Determine the (x, y) coordinate at the center of the cell enclosing the given text.  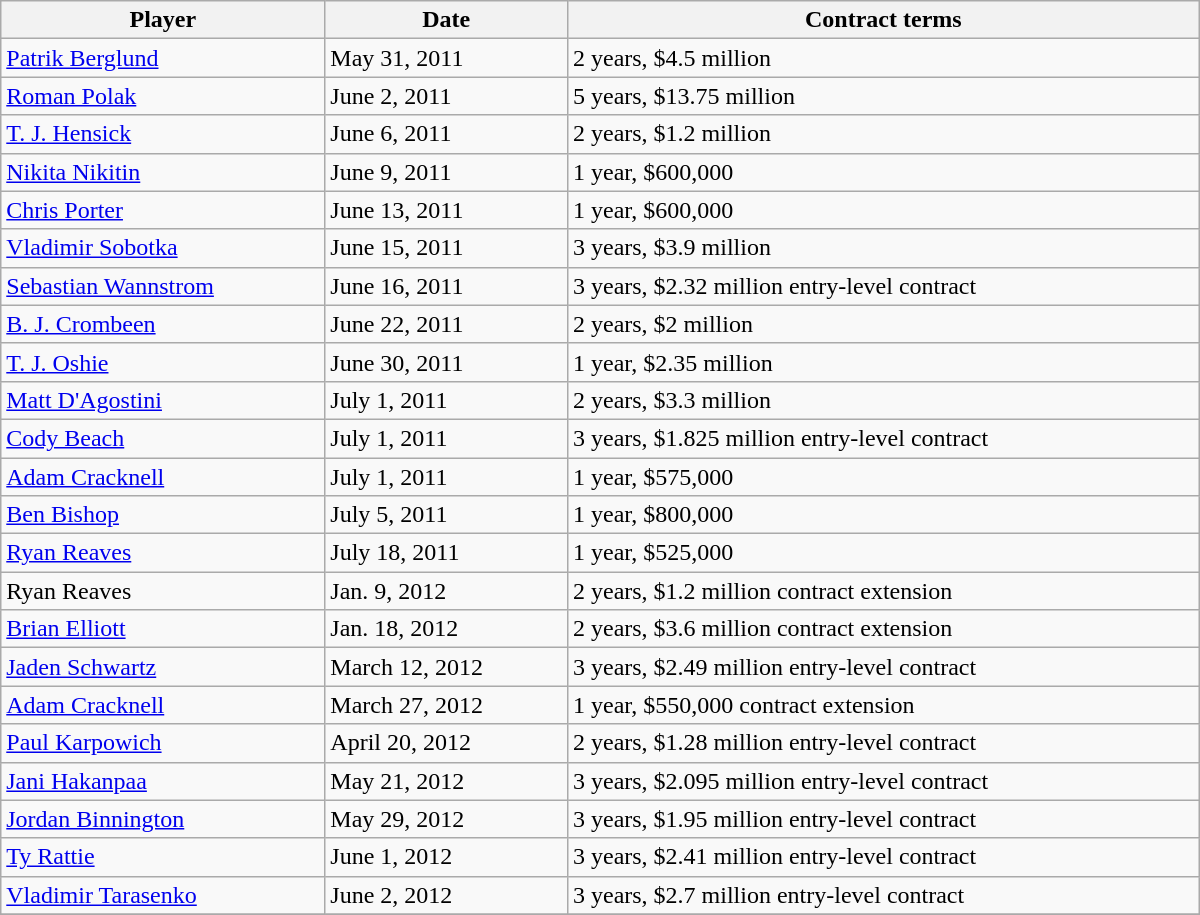
1 year, $550,000 contract extension (883, 705)
3 years, $1.825 million entry-level contract (883, 438)
July 18, 2011 (446, 553)
3 years, $1.95 million entry-level contract (883, 819)
Sebastian Wannstrom (163, 286)
June 2, 2012 (446, 895)
Ben Bishop (163, 515)
2 years, $4.5 million (883, 58)
July 5, 2011 (446, 515)
Matt D'Agostini (163, 400)
Patrik Berglund (163, 58)
1 year, $525,000 (883, 553)
Cody Beach (163, 438)
May 21, 2012 (446, 781)
June 6, 2011 (446, 134)
May 31, 2011 (446, 58)
Jordan Binnington (163, 819)
2 years, $3.3 million (883, 400)
5 years, $13.75 million (883, 96)
B. J. Crombeen (163, 324)
May 29, 2012 (446, 819)
Contract terms (883, 20)
March 12, 2012 (446, 667)
3 years, $2.49 million entry-level contract (883, 667)
3 years, $3.9 million (883, 248)
June 30, 2011 (446, 362)
2 years, $1.2 million (883, 134)
2 years, $1.2 million contract extension (883, 591)
Date (446, 20)
1 year, $800,000 (883, 515)
1 year, $2.35 million (883, 362)
Chris Porter (163, 210)
June 16, 2011 (446, 286)
2 years, $2 million (883, 324)
3 years, $2.7 million entry-level contract (883, 895)
Nikita Nikitin (163, 172)
Jaden Schwartz (163, 667)
Brian Elliott (163, 629)
April 20, 2012 (446, 743)
3 years, $2.32 million entry-level contract (883, 286)
Vladimir Tarasenko (163, 895)
3 years, $2.095 million entry-level contract (883, 781)
1 year, $575,000 (883, 477)
Player (163, 20)
March 27, 2012 (446, 705)
Paul Karpowich (163, 743)
T. J. Hensick (163, 134)
Jani Hakanpaa (163, 781)
Jan. 9, 2012 (446, 591)
2 years, $3.6 million contract extension (883, 629)
June 2, 2011 (446, 96)
Roman Polak (163, 96)
June 13, 2011 (446, 210)
June 1, 2012 (446, 857)
Jan. 18, 2012 (446, 629)
June 9, 2011 (446, 172)
2 years, $1.28 million entry-level contract (883, 743)
3 years, $2.41 million entry-level contract (883, 857)
Vladimir Sobotka (163, 248)
June 22, 2011 (446, 324)
Ty Rattie (163, 857)
June 15, 2011 (446, 248)
T. J. Oshie (163, 362)
